Find where the given text appears and provide that cell's center as [X, Y] coordinate. 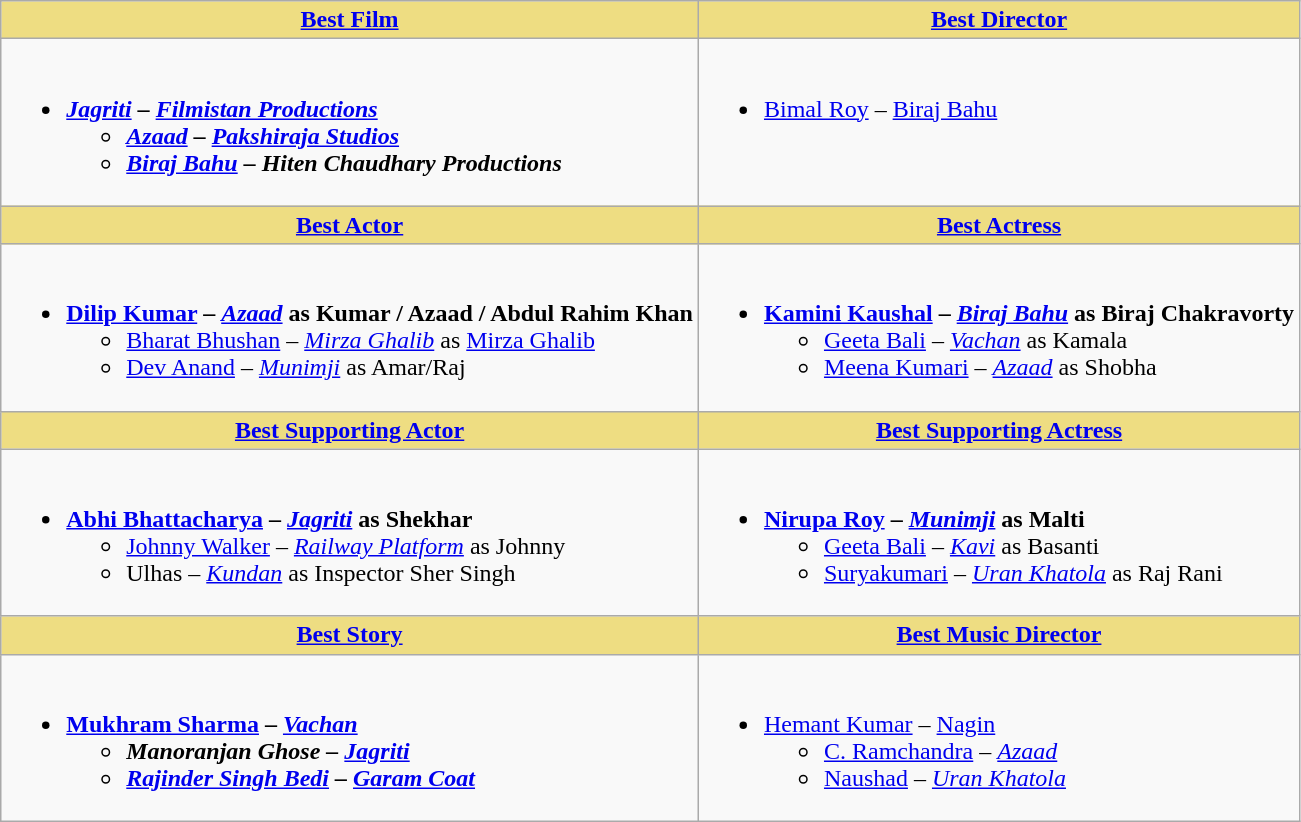
Best Supporting Actress [998, 430]
Best Story [350, 635]
Mukhram Sharma – VachanManoranjan Ghose – JagritiRajinder Singh Bedi – Garam Coat [350, 738]
Dilip Kumar – Azaad as Kumar / Azaad / Abdul Rahim KhanBharat Bhushan – Mirza Ghalib as Mirza GhalibDev Anand – Munimji as Amar/Raj [350, 328]
Abhi Bhattacharya – Jagriti as ShekharJohnny Walker – Railway Platform as JohnnyUlhas – Kundan as Inspector Sher Singh [350, 532]
Nirupa Roy – Munimji as MaltiGeeta Bali – Kavi as BasantiSuryakumari – Uran Khatola as Raj Rani [998, 532]
Best Supporting Actor [350, 430]
Best Film [350, 20]
Kamini Kaushal – Biraj Bahu as Biraj ChakravortyGeeta Bali – Vachan as KamalaMeena Kumari – Azaad as Shobha [998, 328]
Best Director [998, 20]
Best Actress [998, 225]
Best Music Director [998, 635]
Jagriti – Filmistan ProductionsAzaad – Pakshiraja StudiosBiraj Bahu – Hiten Chaudhary Productions [350, 122]
Best Actor [350, 225]
Hemant Kumar – NaginC. Ramchandra – AzaadNaushad – Uran Khatola [998, 738]
Bimal Roy – Biraj Bahu [998, 122]
